Identify which cell holds the provided text, then report its [X, Y] central coordinate. 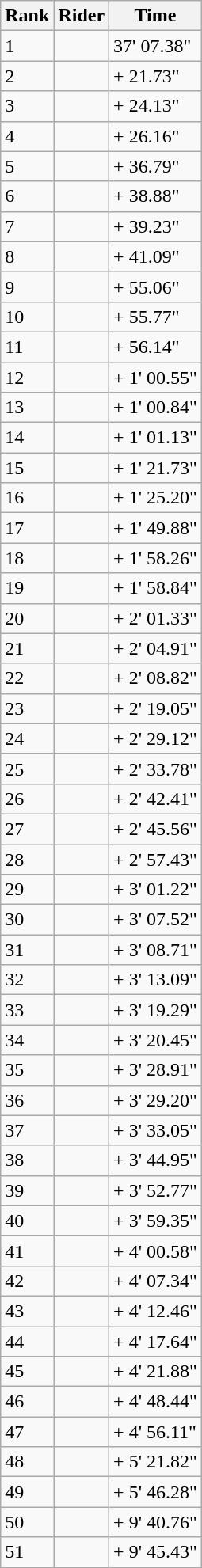
16 [27, 498]
+ 2' 08.82" [155, 678]
+ 55.77" [155, 317]
+ 41.09" [155, 256]
33 [27, 1010]
34 [27, 1040]
+ 3' 33.05" [155, 1130]
+ 1' 21.73" [155, 468]
19 [27, 588]
+ 3' 59.35" [155, 1221]
+ 3' 29.20" [155, 1100]
+ 2' 01.33" [155, 618]
+ 24.13" [155, 106]
28 [27, 859]
+ 38.88" [155, 196]
14 [27, 438]
23 [27, 708]
+ 56.14" [155, 347]
7 [27, 226]
+ 5' 46.28" [155, 1492]
+ 2' 33.78" [155, 769]
37' 07.38" [155, 46]
13 [27, 408]
40 [27, 1221]
+ 4' 17.64" [155, 1342]
+ 9' 45.43" [155, 1552]
3 [27, 106]
12 [27, 378]
42 [27, 1281]
+ 3' 07.52" [155, 920]
+ 3' 19.29" [155, 1010]
Rank [27, 16]
15 [27, 468]
22 [27, 678]
+ 36.79" [155, 166]
+ 3' 44.95" [155, 1160]
49 [27, 1492]
26 [27, 799]
Time [155, 16]
27 [27, 829]
+ 26.16" [155, 136]
+ 4' 00.58" [155, 1251]
+ 21.73" [155, 76]
25 [27, 769]
+ 1' 58.84" [155, 588]
6 [27, 196]
29 [27, 890]
+ 4' 48.44" [155, 1402]
18 [27, 558]
46 [27, 1402]
21 [27, 648]
51 [27, 1552]
+ 55.06" [155, 287]
20 [27, 618]
+ 2' 57.43" [155, 859]
+ 1' 25.20" [155, 498]
+ 4' 56.11" [155, 1432]
+ 39.23" [155, 226]
31 [27, 950]
+ 3' 13.09" [155, 980]
+ 2' 45.56" [155, 829]
10 [27, 317]
+ 2' 19.05" [155, 708]
+ 2' 04.91" [155, 648]
4 [27, 136]
+ 3' 01.22" [155, 890]
47 [27, 1432]
41 [27, 1251]
+ 5' 21.82" [155, 1462]
+ 2' 29.12" [155, 738]
45 [27, 1372]
+ 3' 28.91" [155, 1070]
32 [27, 980]
11 [27, 347]
Rider [82, 16]
+ 4' 12.46" [155, 1311]
30 [27, 920]
+ 1' 49.88" [155, 528]
+ 3' 08.71" [155, 950]
+ 4' 07.34" [155, 1281]
+ 1' 01.13" [155, 438]
1 [27, 46]
+ 9' 40.76" [155, 1522]
+ 4' 21.88" [155, 1372]
35 [27, 1070]
38 [27, 1160]
50 [27, 1522]
17 [27, 528]
+ 1' 58.26" [155, 558]
+ 2' 42.41" [155, 799]
2 [27, 76]
+ 3' 52.77" [155, 1190]
8 [27, 256]
48 [27, 1462]
+ 1' 00.55" [155, 378]
39 [27, 1190]
37 [27, 1130]
9 [27, 287]
+ 1' 00.84" [155, 408]
44 [27, 1342]
5 [27, 166]
36 [27, 1100]
+ 3' 20.45" [155, 1040]
24 [27, 738]
43 [27, 1311]
